Return the (X, Y) coordinate for the center point of the cell that contains the specified text.  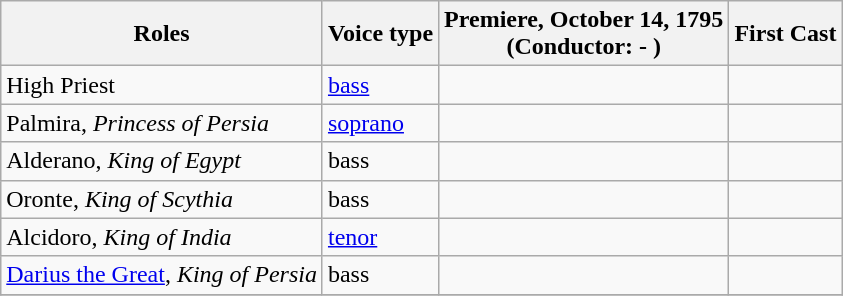
Palmira, Princess of Persia (162, 123)
High Priest (162, 85)
tenor (380, 237)
Roles (162, 34)
Darius the Great, King of Persia (162, 275)
First Cast (786, 34)
Voice type (380, 34)
Alcidoro, King of India (162, 237)
Alderano, King of Egypt (162, 161)
soprano (380, 123)
Premiere, October 14, 1795 (Conductor: - ) (584, 34)
Oronte, King of Scythia (162, 199)
